Provide the (x, y) coordinate of the cell's center where the given text is located.  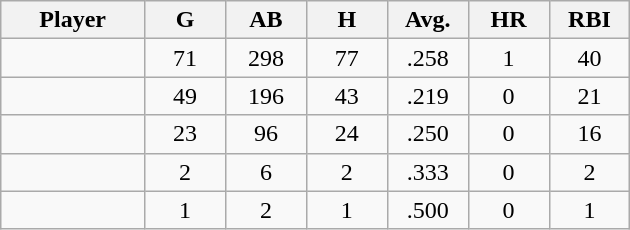
77 (346, 58)
21 (590, 96)
23 (186, 134)
16 (590, 134)
196 (266, 96)
Player (73, 20)
.219 (428, 96)
6 (266, 172)
H (346, 20)
24 (346, 134)
298 (266, 58)
96 (266, 134)
AB (266, 20)
Avg. (428, 20)
RBI (590, 20)
HR (508, 20)
.258 (428, 58)
G (186, 20)
40 (590, 58)
.250 (428, 134)
71 (186, 58)
49 (186, 96)
.500 (428, 210)
43 (346, 96)
.333 (428, 172)
